Provide the [X, Y] coordinate of the cell's center where the given text is located.  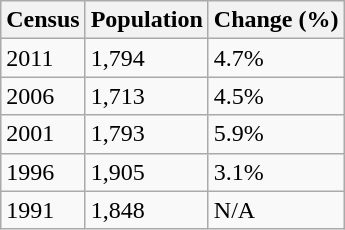
1996 [43, 172]
4.7% [276, 58]
Census [43, 20]
1,793 [146, 134]
3.1% [276, 172]
1,713 [146, 96]
2001 [43, 134]
Population [146, 20]
1991 [43, 210]
5.9% [276, 134]
4.5% [276, 96]
1,905 [146, 172]
Change (%) [276, 20]
1,794 [146, 58]
N/A [276, 210]
2006 [43, 96]
2011 [43, 58]
1,848 [146, 210]
